Provide the (x, y) coordinate of the cell's center where the given text is located.  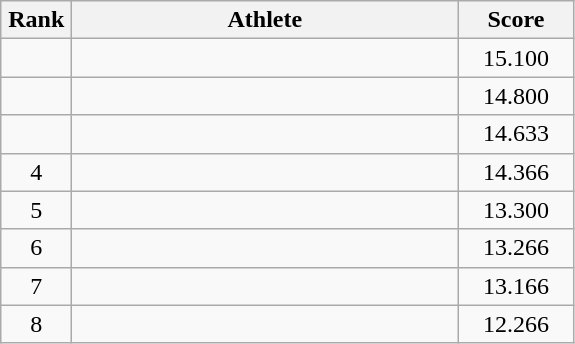
Rank (36, 20)
13.166 (516, 286)
15.100 (516, 58)
8 (36, 324)
14.800 (516, 96)
14.633 (516, 134)
12.266 (516, 324)
13.300 (516, 210)
4 (36, 172)
7 (36, 286)
Score (516, 20)
Athlete (265, 20)
5 (36, 210)
6 (36, 248)
14.366 (516, 172)
13.266 (516, 248)
